Extract the (x, y) coordinate from the center of the cell holding the provided text.  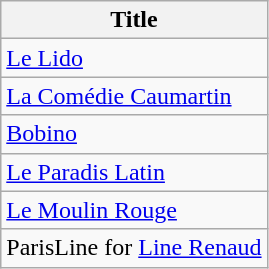
Le Moulin Rouge (134, 210)
Title (134, 20)
Le Lido (134, 58)
La Comédie Caumartin (134, 96)
Le Paradis Latin (134, 172)
ParisLine for Line Renaud (134, 248)
Bobino (134, 134)
